Return the (x, y) coordinate for the center point of the cell that contains the specified text.  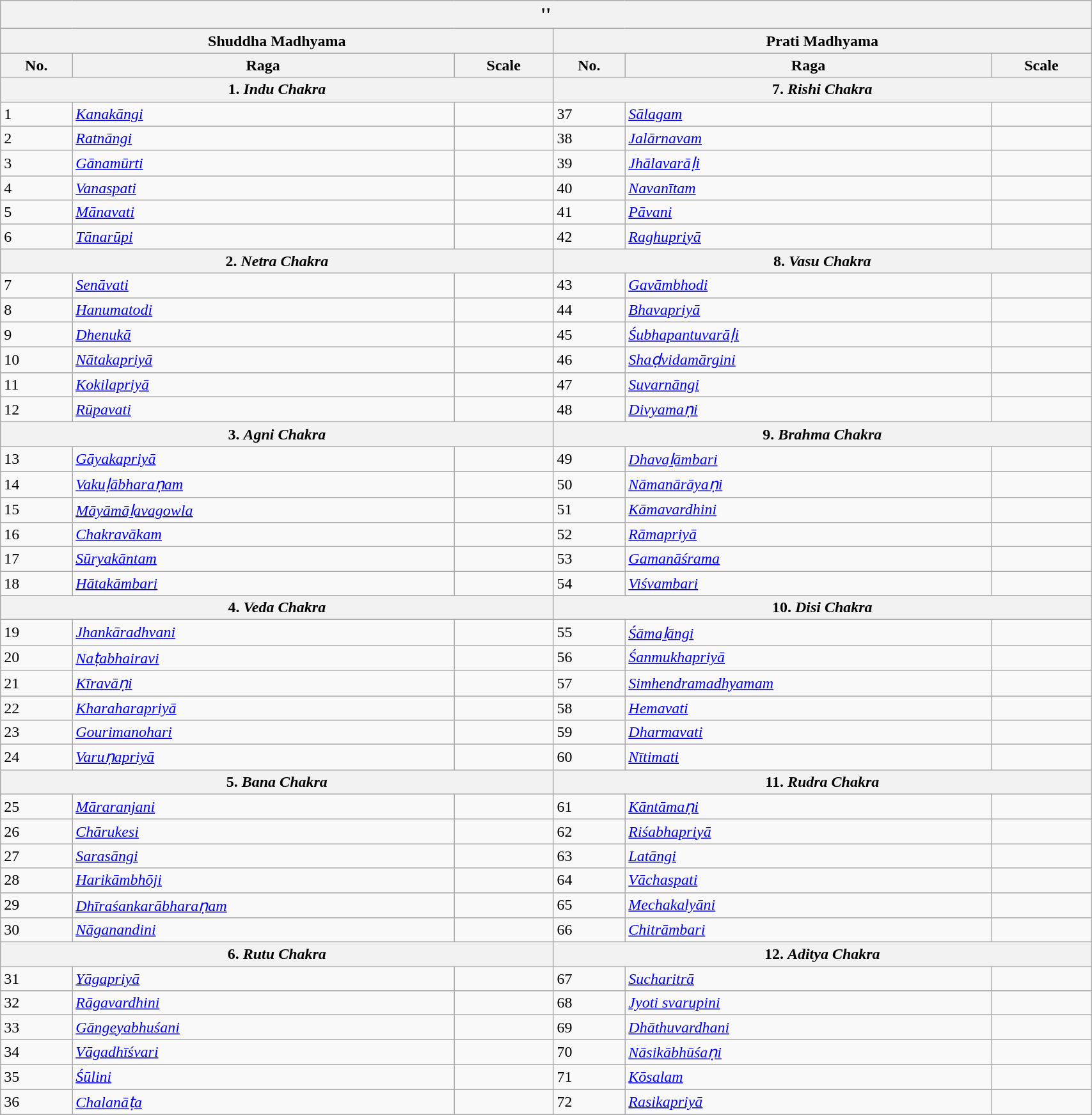
18 (36, 583)
Jhālavarāḷi (809, 163)
46 (589, 360)
Māraranjani (264, 807)
61 (589, 807)
16 (36, 535)
30 (36, 930)
Kāmavardhini (809, 510)
22 (36, 708)
36 (36, 1102)
44 (589, 310)
Kīravāṇi (264, 683)
57 (589, 683)
70 (589, 1052)
Raghupriyā (809, 237)
Sarasāngi (264, 856)
Vāgadhīśvari (264, 1052)
20 (36, 658)
Sālagam (809, 114)
62 (589, 832)
25 (36, 807)
39 (589, 163)
37 (589, 114)
54 (589, 583)
Māyāmāḻavagowla (264, 510)
35 (36, 1077)
Yāgapriyā (264, 979)
Riśabhapriyā (809, 832)
Śubhapantuvarāḷi (809, 335)
5. Bana Chakra (277, 782)
45 (589, 335)
34 (36, 1052)
3. Agni Chakra (277, 434)
6 (36, 237)
71 (589, 1077)
59 (589, 732)
Bhavapriyā (809, 310)
Vanaspati (264, 188)
10 (36, 360)
41 (589, 212)
Pāvani (809, 212)
10. Disi Chakra (823, 608)
40 (589, 188)
66 (589, 930)
6. Rutu Chakra (277, 954)
8. Vasu Chakra (823, 261)
5 (36, 212)
Chitrāmbari (809, 930)
58 (589, 708)
23 (36, 732)
Kharaharapriyā (264, 708)
2. Netra Chakra (277, 261)
Gavāmbhodi (809, 285)
Vāchaspati (809, 880)
49 (589, 459)
27 (36, 856)
Rāgavardhini (264, 1003)
Suvarnāngi (809, 384)
1 (36, 114)
Gourimanohari (264, 732)
9 (36, 335)
Mānavati (264, 212)
Kōsalam (809, 1077)
48 (589, 409)
2 (36, 138)
Prati Madhyama (823, 41)
7 (36, 285)
11 (36, 384)
33 (36, 1027)
Hātakāmbari (264, 583)
42 (589, 237)
68 (589, 1003)
Kokilapriyā (264, 384)
17 (36, 559)
Nātakapriyā (264, 360)
72 (589, 1102)
Rāmapriyā (809, 535)
12. Aditya Chakra (823, 954)
Nāmanārāyaṇi (809, 484)
Nītimati (809, 757)
32 (36, 1003)
Gānamūrti (264, 163)
1. Indu Chakra (277, 90)
69 (589, 1027)
Nāganandini (264, 930)
50 (589, 484)
Nāsikābhūśaṇi (809, 1052)
Rūpavati (264, 409)
Gāyakapriyā (264, 459)
Gāngeyabhuśani (264, 1027)
Shaḍvidamārgini (809, 360)
Sucharitrā (809, 979)
Varuṇapriyā (264, 757)
38 (589, 138)
12 (36, 409)
Jalārnavam (809, 138)
Mechakalyāni (809, 905)
Śūlini (264, 1077)
Śanmukhapriyā (809, 658)
4 (36, 188)
Dhenukā (264, 335)
Jyoti svarupini (809, 1003)
13 (36, 459)
Tānarūpi (264, 237)
15 (36, 510)
60 (589, 757)
56 (589, 658)
Ratnāngi (264, 138)
8 (36, 310)
Naṭabhairavi (264, 658)
55 (589, 633)
43 (589, 285)
4. Veda Chakra (277, 608)
Kanakāngi (264, 114)
Rasikapriyā (809, 1102)
Kāntāmaṇi (809, 807)
Harikāmbhōji (264, 880)
19 (36, 633)
Dharmavati (809, 732)
14 (36, 484)
31 (36, 979)
9. Brahma Chakra (823, 434)
Vakuḷābharaṇam (264, 484)
24 (36, 757)
51 (589, 510)
52 (589, 535)
64 (589, 880)
26 (36, 832)
67 (589, 979)
11. Rudra Chakra (823, 782)
Sūryakāntam (264, 559)
Simhendramadhyamam (809, 683)
Dhāthuvardhani (809, 1027)
65 (589, 905)
'' (546, 15)
Divyamaṇi (809, 409)
21 (36, 683)
Chakravākam (264, 535)
Viśvambari (809, 583)
Śāmaḻāngi (809, 633)
Hanumatodi (264, 310)
28 (36, 880)
Senāvati (264, 285)
3 (36, 163)
Dhīraśankarābharaṇam (264, 905)
7. Rishi Chakra (823, 90)
Chalanāṭa (264, 1102)
63 (589, 856)
Gamanāśrama (809, 559)
29 (36, 905)
Hemavati (809, 708)
Jhankāradhvani (264, 633)
Shuddha Madhyama (277, 41)
Chārukesi (264, 832)
47 (589, 384)
53 (589, 559)
Navanītam (809, 188)
Dhavaḻāmbari (809, 459)
Latāngi (809, 856)
